Identify which cell holds the provided text, then report its (x, y) central coordinate. 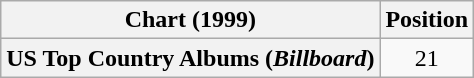
US Top Country Albums (Billboard) (190, 58)
Position (427, 20)
Chart (1999) (190, 20)
21 (427, 58)
